Extract the [X, Y] coordinate from the center of the cell holding the provided text.  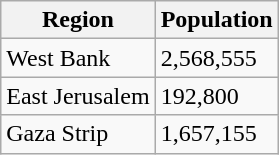
West Bank [78, 58]
East Jerusalem [78, 96]
1,657,155 [216, 134]
Gaza Strip [78, 134]
2,568,555 [216, 58]
192,800 [216, 96]
Region [78, 20]
Population [216, 20]
